Search for the cell housing the specified text and yield its [X, Y] center coordinate. 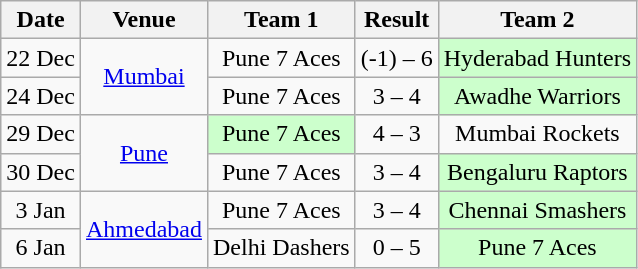
Team 2 [537, 20]
6 Jan [41, 248]
0 – 5 [396, 248]
Result [396, 20]
(-1) – 6 [396, 58]
Team 1 [281, 20]
Delhi Dashers [281, 248]
Hyderabad Hunters [537, 58]
Mumbai Rockets [537, 134]
Chennai Smashers [537, 210]
Venue [144, 20]
22 Dec [41, 58]
Pune [144, 153]
24 Dec [41, 96]
30 Dec [41, 172]
3 Jan [41, 210]
4 – 3 [396, 134]
Mumbai [144, 77]
Bengaluru Raptors [537, 172]
Ahmedabad [144, 229]
Awadhe Warriors [537, 96]
Date [41, 20]
29 Dec [41, 134]
